Extract the [X, Y] coordinate from the center of the cell holding the provided text.  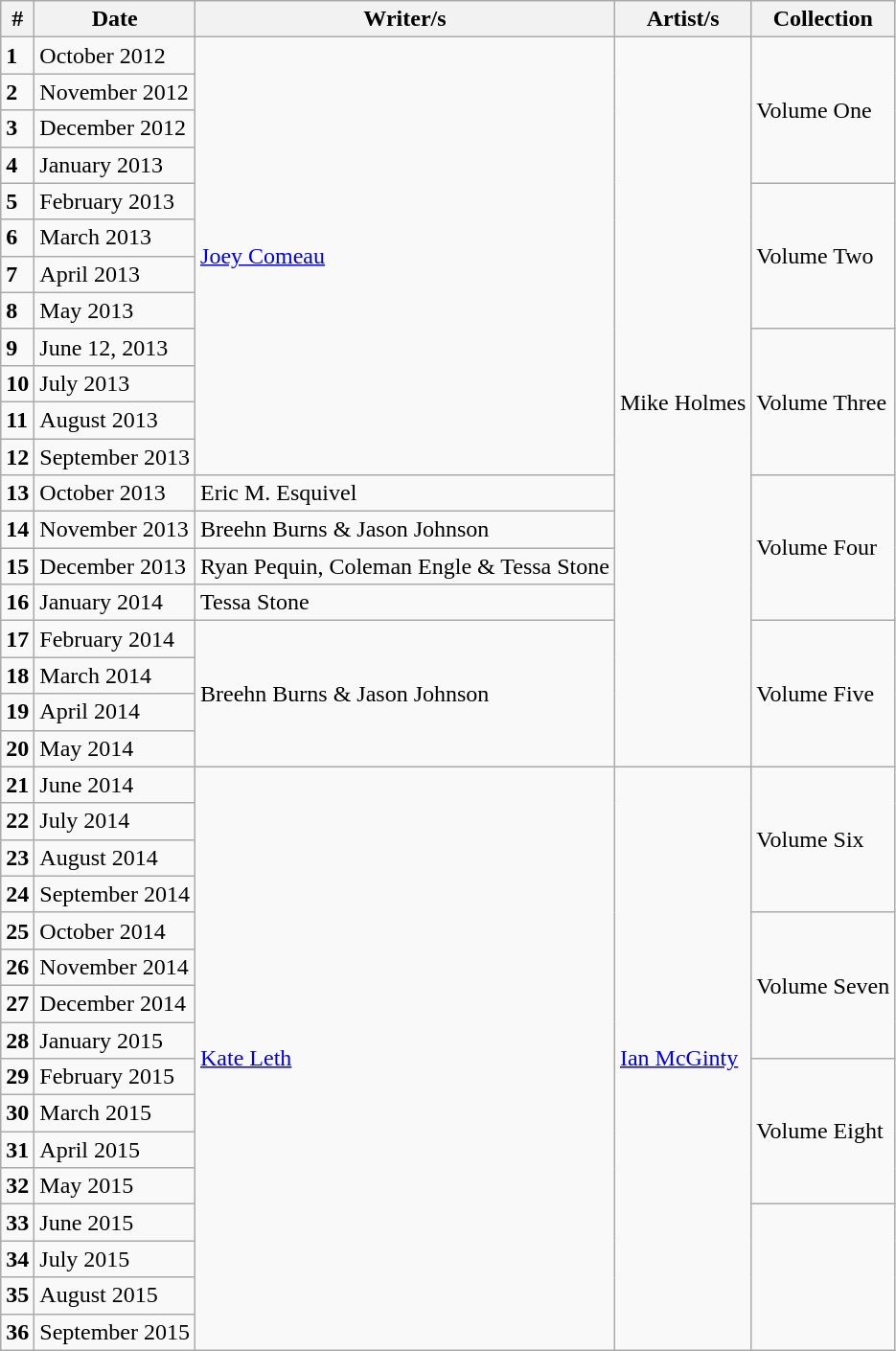
Ryan Pequin, Coleman Engle & Tessa Stone [405, 566]
30 [17, 1113]
4 [17, 165]
September 2015 [115, 1332]
35 [17, 1295]
Volume One [823, 110]
Volume Three [823, 401]
9 [17, 347]
36 [17, 1332]
July 2013 [115, 383]
March 2015 [115, 1113]
5 [17, 201]
10 [17, 383]
November 2013 [115, 530]
October 2014 [115, 930]
29 [17, 1077]
September 2013 [115, 457]
Date [115, 19]
# [17, 19]
7 [17, 274]
28 [17, 1040]
April 2013 [115, 274]
July 2015 [115, 1259]
20 [17, 748]
25 [17, 930]
May 2013 [115, 310]
Artist/s [682, 19]
18 [17, 675]
1 [17, 56]
January 2015 [115, 1040]
January 2013 [115, 165]
November 2012 [115, 92]
Volume Seven [823, 985]
May 2015 [115, 1186]
11 [17, 420]
Joey Comeau [405, 257]
February 2013 [115, 201]
August 2015 [115, 1295]
24 [17, 894]
April 2014 [115, 712]
26 [17, 967]
Volume Five [823, 694]
Volume Two [823, 256]
Mike Holmes [682, 402]
15 [17, 566]
12 [17, 457]
31 [17, 1150]
November 2014 [115, 967]
14 [17, 530]
January 2014 [115, 603]
December 2012 [115, 128]
March 2013 [115, 238]
16 [17, 603]
Writer/s [405, 19]
February 2015 [115, 1077]
June 12, 2013 [115, 347]
34 [17, 1259]
Collection [823, 19]
July 2014 [115, 821]
August 2013 [115, 420]
17 [17, 639]
Eric M. Esquivel [405, 493]
Volume Six [823, 839]
December 2014 [115, 1003]
33 [17, 1223]
23 [17, 858]
21 [17, 785]
Tessa Stone [405, 603]
March 2014 [115, 675]
Kate Leth [405, 1058]
19 [17, 712]
27 [17, 1003]
6 [17, 238]
February 2014 [115, 639]
2 [17, 92]
32 [17, 1186]
December 2013 [115, 566]
April 2015 [115, 1150]
August 2014 [115, 858]
May 2014 [115, 748]
September 2014 [115, 894]
October 2013 [115, 493]
June 2014 [115, 785]
3 [17, 128]
Volume Four [823, 548]
13 [17, 493]
Volume Eight [823, 1132]
October 2012 [115, 56]
Ian McGinty [682, 1058]
22 [17, 821]
June 2015 [115, 1223]
8 [17, 310]
